Output the (x, y) coordinate of the center of the cell containing the given text.  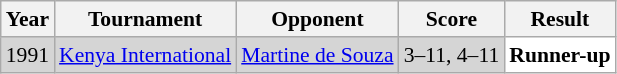
Tournament (145, 19)
Score (452, 19)
Opponent (317, 19)
1991 (28, 55)
Martine de Souza (317, 55)
Runner-up (560, 55)
Result (560, 19)
Kenya International (145, 55)
3–11, 4–11 (452, 55)
Year (28, 19)
